Locate the cell with the specified text and output its [X, Y] center coordinate. 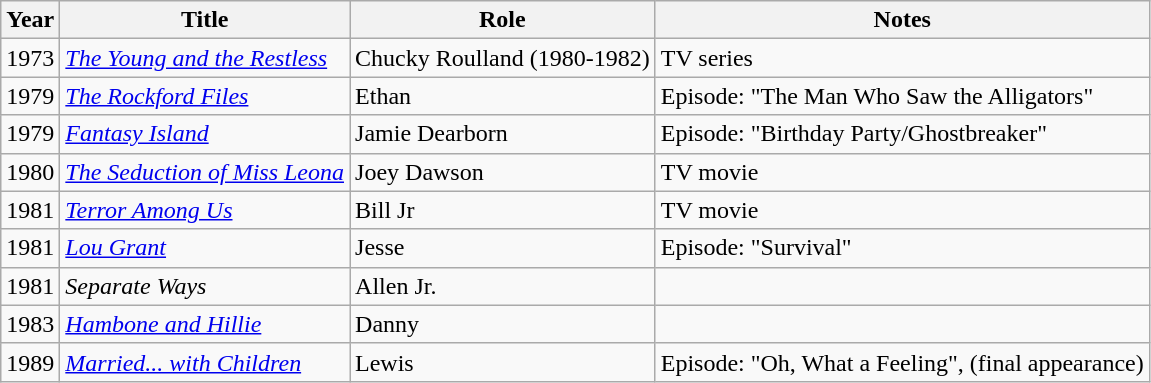
Terror Among Us [205, 210]
Role [503, 20]
TV series [902, 58]
Jesse [503, 248]
1973 [30, 58]
Notes [902, 20]
Jamie Dearborn [503, 134]
1983 [30, 324]
The Seduction of Miss Leona [205, 172]
1980 [30, 172]
Hambone and Hillie [205, 324]
Year [30, 20]
Title [205, 20]
Danny [503, 324]
Bill Jr [503, 210]
Episode: "Oh, What a Feeling", (final appearance) [902, 362]
Chucky Roulland (1980-1982) [503, 58]
Lewis [503, 362]
Allen Jr. [503, 286]
Episode: "The Man Who Saw the Alligators" [902, 96]
1989 [30, 362]
Ethan [503, 96]
Lou Grant [205, 248]
Episode: "Birthday Party/Ghostbreaker" [902, 134]
Married... with Children [205, 362]
Episode: "Survival" [902, 248]
Separate Ways [205, 286]
The Rockford Files [205, 96]
Fantasy Island [205, 134]
The Young and the Restless [205, 58]
Joey Dawson [503, 172]
